Capture the cell that displays the provided text and extract its [x, y] central coordinate. 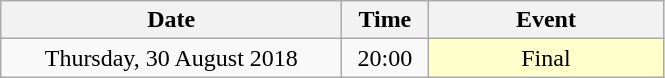
Event [546, 20]
20:00 [385, 58]
Date [172, 20]
Final [546, 58]
Time [385, 20]
Thursday, 30 August 2018 [172, 58]
